Search for the cell housing the specified text and yield its (X, Y) center coordinate. 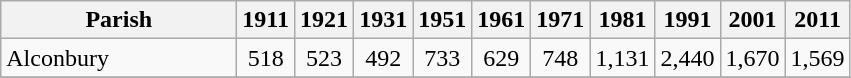
1921 (324, 20)
2001 (752, 20)
1961 (502, 20)
518 (266, 58)
1,569 (818, 58)
Parish (119, 20)
1981 (622, 20)
629 (502, 58)
492 (384, 58)
1951 (442, 20)
1,131 (622, 58)
1,670 (752, 58)
1931 (384, 20)
2,440 (688, 58)
1991 (688, 20)
733 (442, 58)
748 (560, 58)
Alconbury (119, 58)
1971 (560, 20)
1911 (266, 20)
2011 (818, 20)
523 (324, 58)
